Capture the cell that displays the provided text and extract its (X, Y) central coordinate. 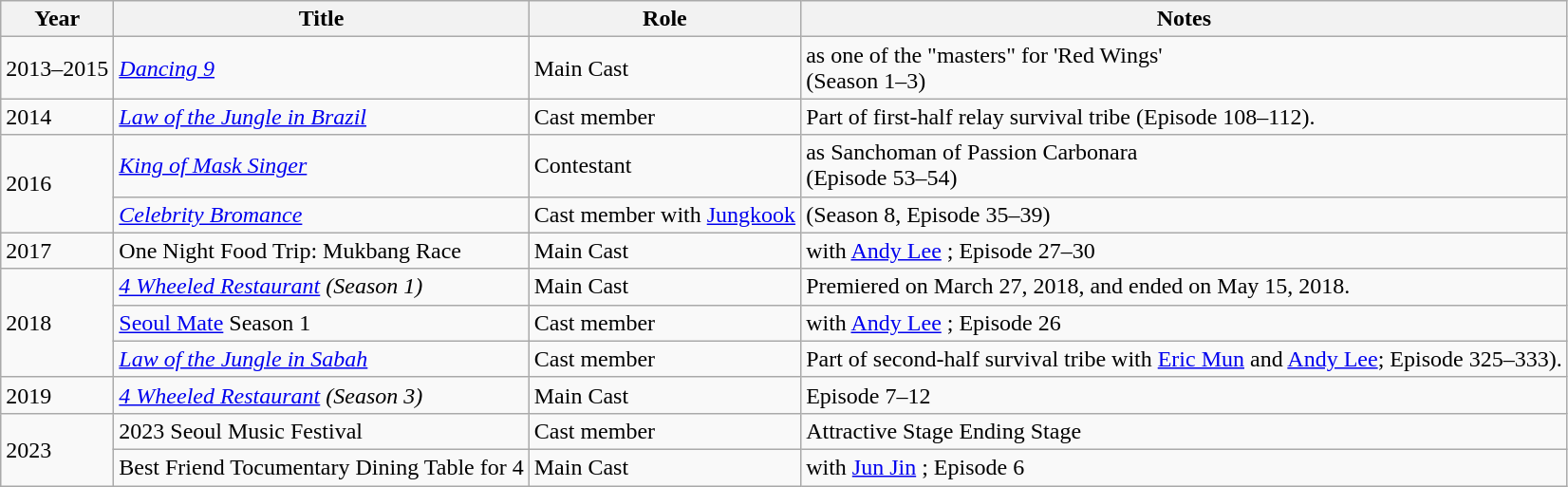
Law of the Jungle in Brazil (321, 117)
as Sanchoman of Passion Carbonara(Episode 53–54) (1185, 165)
Celebrity Bromance (321, 215)
with Jun Jin ; Episode 6 (1185, 467)
4 Wheeled Restaurant (Season 1) (321, 287)
2016 (57, 184)
Seoul Mate Season 1 (321, 323)
as one of the "masters" for 'Red Wings'(Season 1–3) (1185, 68)
Year (57, 19)
Episode 7–12 (1185, 395)
Attractive Stage Ending Stage (1185, 431)
Premiered on March 27, 2018, and ended on May 15, 2018. (1185, 287)
King of Mask Singer (321, 165)
with Andy Lee ; Episode 26 (1185, 323)
2013–2015 (57, 68)
(Season 8, Episode 35–39) (1185, 215)
2014 (57, 117)
Part of first-half relay survival tribe (Episode 108–112). (1185, 117)
2019 (57, 395)
with Andy Lee ; Episode 27–30 (1185, 251)
Title (321, 19)
Notes (1185, 19)
Cast member with Jungkook (664, 215)
2023 (57, 449)
2018 (57, 323)
2023 Seoul Music Festival (321, 431)
Contestant (664, 165)
2017 (57, 251)
One Night Food Trip: Mukbang Race (321, 251)
Law of the Jungle in Sabah (321, 359)
Best Friend Tocumentary Dining Table for 4 (321, 467)
Dancing 9 (321, 68)
Role (664, 19)
Part of second-half survival tribe with Eric Mun and Andy Lee; Episode 325–333). (1185, 359)
4 Wheeled Restaurant (Season 3) (321, 395)
